Provide the (X, Y) coordinate of the cell's center where the given text is located.  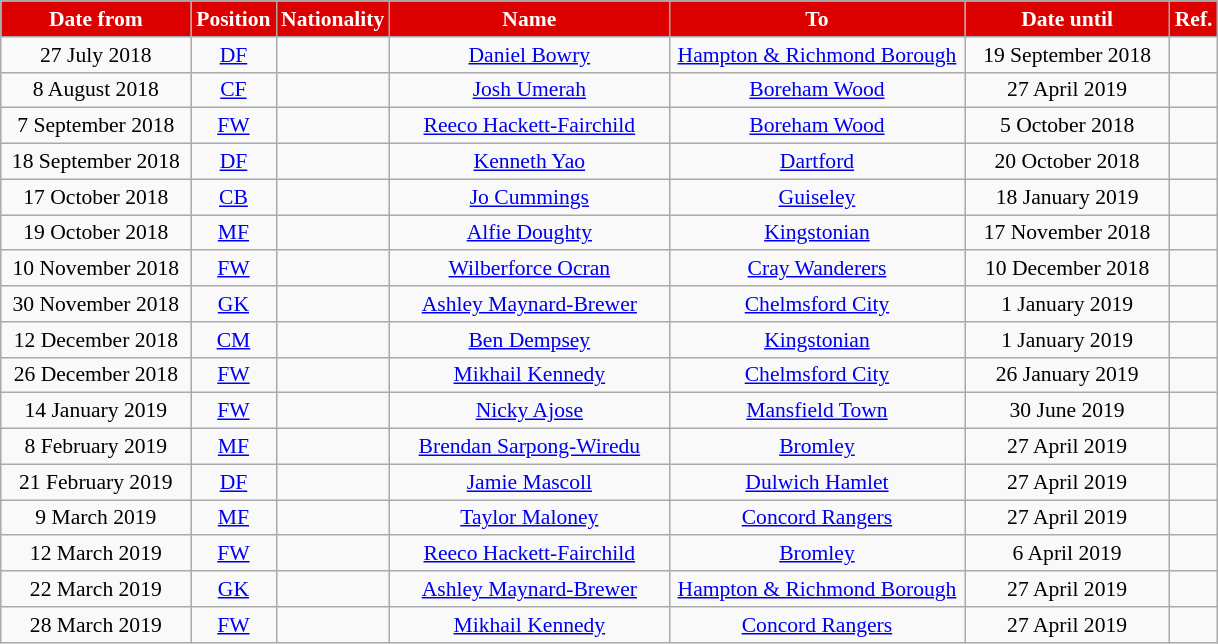
9 March 2019 (96, 518)
Jamie Mascoll (529, 482)
21 February 2019 (96, 482)
26 December 2018 (96, 375)
Kenneth Yao (529, 162)
Ref. (1194, 19)
19 September 2018 (1068, 55)
Ben Dempsey (529, 340)
CB (234, 197)
30 November 2018 (96, 304)
Mansfield Town (816, 411)
Nationality (332, 19)
Date until (1068, 19)
Alfie Doughty (529, 233)
Name (529, 19)
30 June 2019 (1068, 411)
14 January 2019 (96, 411)
Jo Cummings (529, 197)
28 March 2019 (96, 625)
Dulwich Hamlet (816, 482)
CF (234, 90)
18 September 2018 (96, 162)
Cray Wanderers (816, 269)
22 March 2019 (96, 589)
CM (234, 340)
27 July 2018 (96, 55)
12 March 2019 (96, 554)
Daniel Bowry (529, 55)
Date from (96, 19)
17 October 2018 (96, 197)
19 October 2018 (96, 233)
Position (234, 19)
Guiseley (816, 197)
Wilberforce Ocran (529, 269)
7 September 2018 (96, 126)
10 December 2018 (1068, 269)
18 January 2019 (1068, 197)
Nicky Ajose (529, 411)
Josh Umerah (529, 90)
Taylor Maloney (529, 518)
17 November 2018 (1068, 233)
12 December 2018 (96, 340)
5 October 2018 (1068, 126)
Brendan Sarpong-Wiredu (529, 447)
20 October 2018 (1068, 162)
To (816, 19)
8 August 2018 (96, 90)
10 November 2018 (96, 269)
8 February 2019 (96, 447)
26 January 2019 (1068, 375)
Dartford (816, 162)
6 April 2019 (1068, 554)
